Provide the (X, Y) coordinate of the cell's center where the given text is located.  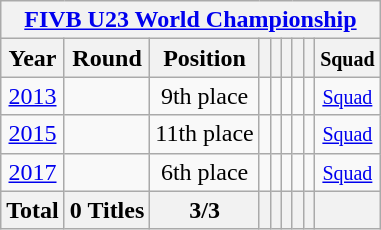
11th place (204, 134)
0 Titles (107, 210)
Total (33, 210)
9th place (204, 96)
Round (107, 58)
3/3 (204, 210)
2013 (33, 96)
6th place (204, 172)
FIVB U23 World Championship (190, 20)
2015 (33, 134)
2017 (33, 172)
Year (33, 58)
Position (204, 58)
